For the text-containing cell, return its midpoint in [X, Y] coordinate format. 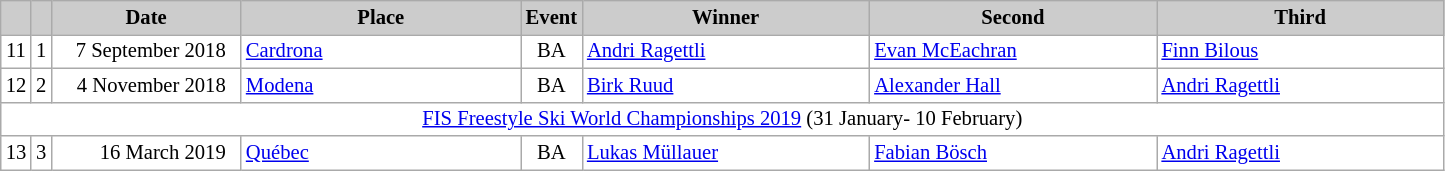
4 November 2018 [146, 85]
Modena [381, 85]
11 [16, 51]
Alexander Hall [1012, 85]
Québec [381, 153]
Fabian Bösch [1012, 153]
Lukas Müllauer [726, 153]
Third [1300, 17]
Evan McEachran [1012, 51]
Birk Ruud [726, 85]
Cardrona [381, 51]
Winner [726, 17]
Event [552, 17]
12 [16, 85]
3 [41, 153]
16 March 2019 [146, 153]
Date [146, 17]
FIS Freestyle Ski World Championships 2019 (31 January- 10 February) [722, 119]
1 [41, 51]
7 September 2018 [146, 51]
13 [16, 153]
Finn Bilous [1300, 51]
2 [41, 85]
Second [1012, 17]
Place [381, 17]
